Return the [x, y] coordinate for the center point of the cell that contains the specified text.  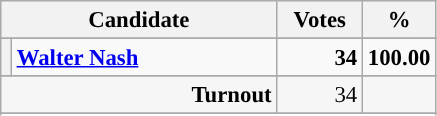
Turnout [139, 95]
100.00 [400, 58]
% [400, 20]
Candidate [139, 20]
Votes [320, 20]
Walter Nash [144, 58]
